Identify which cell holds the provided text, then report its (x, y) central coordinate. 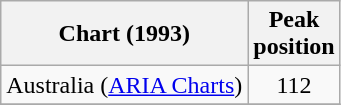
Peakposition (294, 34)
112 (294, 85)
Chart (1993) (124, 34)
Australia (ARIA Charts) (124, 85)
